Locate the cell with the specified text and output its [X, Y] center coordinate. 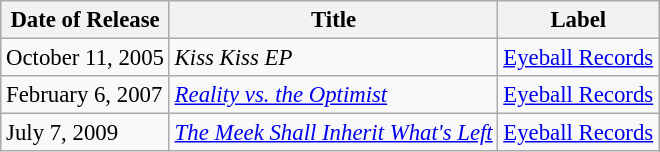
Label [578, 20]
Date of Release [86, 20]
July 7, 2009 [86, 133]
February 6, 2007 [86, 95]
Reality vs. the Optimist [334, 95]
October 11, 2005 [86, 58]
The Meek Shall Inherit What's Left [334, 133]
Kiss Kiss EP [334, 58]
Title [334, 20]
